Pinpoint the cell where the given text exists, returning its (X, Y) midpoint coordinate. 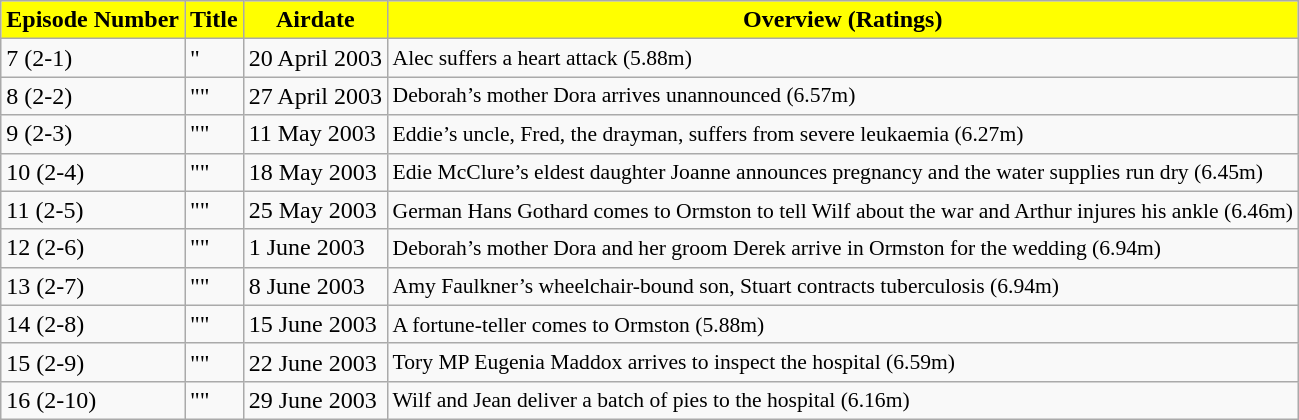
27 April 2003 (315, 96)
Eddie’s uncle, Fred, the drayman, suffers from severe leukaemia (6.27m) (843, 134)
18 May 2003 (315, 172)
11 May 2003 (315, 134)
" (214, 58)
29 June 2003 (315, 400)
14 (2-8) (93, 324)
Deborah’s mother Dora and her groom Derek arrive in Ormston for the wedding (6.94m) (843, 248)
German Hans Gothard comes to Ormston to tell Wilf about the war and Arthur injures his ankle (6.46m) (843, 210)
16 (2-10) (93, 400)
Episode Number (93, 20)
A fortune-teller comes to Ormston (5.88m) (843, 324)
10 (2-4) (93, 172)
12 (2-6) (93, 248)
Tory MP Eugenia Maddox arrives to inspect the hospital (6.59m) (843, 362)
15 (2-9) (93, 362)
7 (2-1) (93, 58)
Deborah’s mother Dora arrives unannounced (6.57m) (843, 96)
Airdate (315, 20)
Edie McClure’s eldest daughter Joanne announces pregnancy and the water supplies run dry (6.45m) (843, 172)
1 June 2003 (315, 248)
13 (2-7) (93, 286)
Amy Faulkner’s wheelchair-bound son, Stuart contracts tuberculosis (6.94m) (843, 286)
Overview (Ratings) (843, 20)
11 (2-5) (93, 210)
8 (2-2) (93, 96)
15 June 2003 (315, 324)
20 April 2003 (315, 58)
25 May 2003 (315, 210)
Wilf and Jean deliver a batch of pies to the hospital (6.16m) (843, 400)
8 June 2003 (315, 286)
9 (2-3) (93, 134)
22 June 2003 (315, 362)
Alec suffers a heart attack (5.88m) (843, 58)
Title (214, 20)
